Locate the cell with the specified text and output its [X, Y] center coordinate. 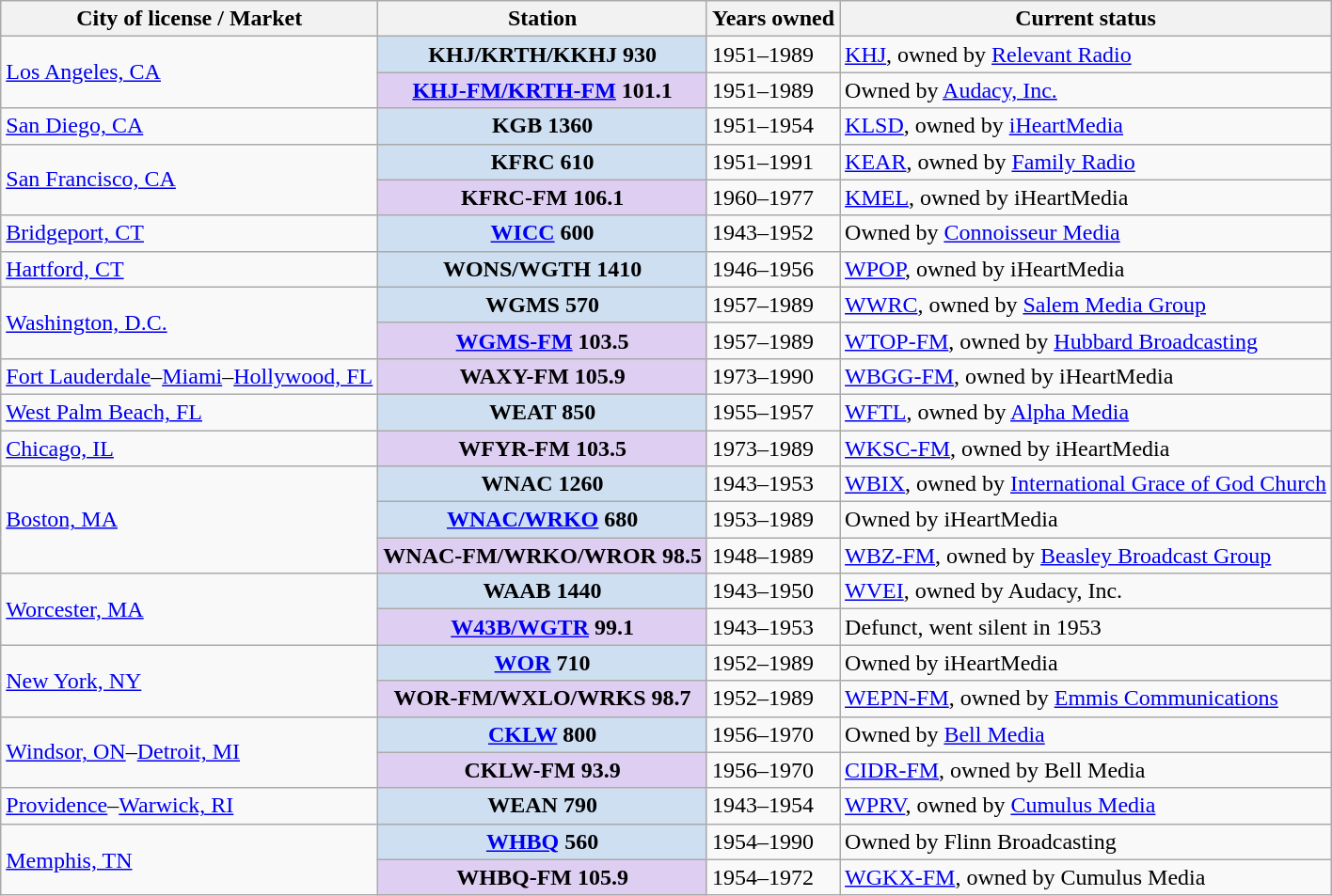
KFRC-FM 106.1 [543, 197]
Owned by Audacy, Inc. [1086, 90]
WOR-FM/WXLO/WRKS 98.7 [543, 699]
Fort Lauderdale–Miami–Hollywood, FL [190, 376]
WICC 600 [543, 233]
Worcester, MA [190, 609]
Current status [1086, 19]
W43B/WGTR 99.1 [543, 627]
Owned by Connoisseur Media [1086, 233]
WPRV, owned by Cumulus Media [1086, 806]
KMEL, owned by iHeartMedia [1086, 197]
1946–1956 [773, 269]
KEAR, owned by Family Radio [1086, 162]
1951–1991 [773, 162]
CIDR-FM, owned by Bell Media [1086, 770]
KHJ-FM/KRTH-FM 101.1 [543, 90]
1973–1989 [773, 448]
WAXY-FM 105.9 [543, 376]
WNAC/WRKO 680 [543, 520]
KHJ, owned by Relevant Radio [1086, 55]
WONS/WGTH 1410 [543, 269]
Los Angeles, CA [190, 72]
WHBQ-FM 105.9 [543, 877]
WBIX, owned by International Grace of God Church [1086, 484]
1973–1990 [773, 376]
City of license / Market [190, 19]
1954–1990 [773, 841]
WEAT 850 [543, 412]
WWRC, owned by Salem Media Group [1086, 305]
Station [543, 19]
WEPN-FM, owned by Emmis Communications [1086, 699]
Boston, MA [190, 520]
Defunct, went silent in 1953 [1086, 627]
San Diego, CA [190, 126]
Hartford, CT [190, 269]
WTOP-FM, owned by Hubbard Broadcasting [1086, 340]
1943–1954 [773, 806]
KLSD, owned by iHeartMedia [1086, 126]
WGMS 570 [543, 305]
San Francisco, CA [190, 180]
CKLW-FM 93.9 [543, 770]
Windsor, ON–Detroit, MI [190, 752]
WBGG-FM, owned by iHeartMedia [1086, 376]
KGB 1360 [543, 126]
Owned by Flinn Broadcasting [1086, 841]
West Palm Beach, FL [190, 412]
WEAN 790 [543, 806]
WVEI, owned by Audacy, Inc. [1086, 591]
1951–1954 [773, 126]
WGKX-FM, owned by Cumulus Media [1086, 877]
1954–1972 [773, 877]
WFYR-FM 103.5 [543, 448]
WNAC 1260 [543, 484]
Owned by Bell Media [1086, 734]
WGMS-FM 103.5 [543, 340]
KHJ/KRTH/KKHJ 930 [543, 55]
1943–1952 [773, 233]
1960–1977 [773, 197]
1955–1957 [773, 412]
WHBQ 560 [543, 841]
1953–1989 [773, 520]
WPOP, owned by iHeartMedia [1086, 269]
Washington, D.C. [190, 322]
New York, NY [190, 681]
1948–1989 [773, 556]
WKSC-FM, owned by iHeartMedia [1086, 448]
1943–1950 [773, 591]
CKLW 800 [543, 734]
Chicago, IL [190, 448]
WOR 710 [543, 663]
WBZ-FM, owned by Beasley Broadcast Group [1086, 556]
Bridgeport, CT [190, 233]
Memphis, TN [190, 859]
WFTL, owned by Alpha Media [1086, 412]
Years owned [773, 19]
Providence–Warwick, RI [190, 806]
WNAC-FM/WRKO/WROR 98.5 [543, 556]
WAAB 1440 [543, 591]
KFRC 610 [543, 162]
